Determine the [x, y] coordinate at the center of the cell enclosing the given text.  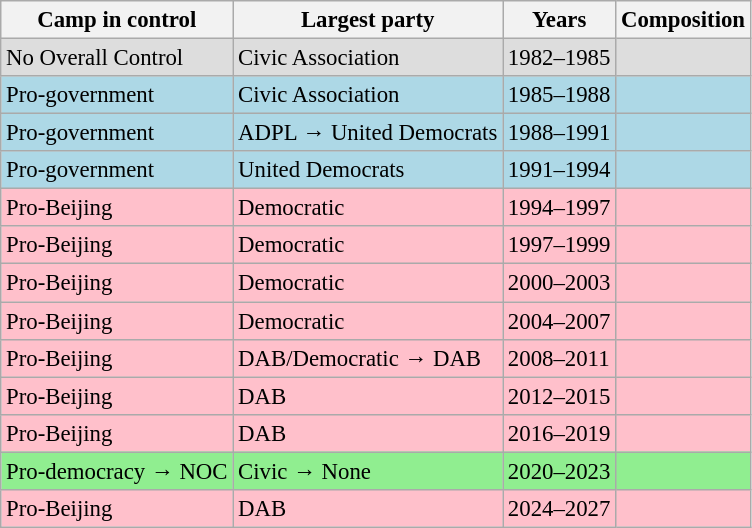
1991–1994 [560, 170]
1988–1991 [560, 133]
Civic → None [368, 471]
2012–2015 [560, 396]
Pro-democracy → NOC [117, 471]
Largest party [368, 20]
1997–1999 [560, 245]
DAB/Democratic → DAB [368, 358]
1982–1985 [560, 58]
ADPL → United Democrats [368, 133]
2004–2007 [560, 321]
Composition [684, 20]
2000–2003 [560, 283]
Years [560, 20]
Camp in control [117, 20]
1994–1997 [560, 208]
2016–2019 [560, 433]
2024–2027 [560, 509]
No Overall Control [117, 58]
2008–2011 [560, 358]
2020–2023 [560, 471]
1985–1988 [560, 95]
United Democrats [368, 170]
